Determine the (x, y) coordinate at the center of the cell enclosing the given text.  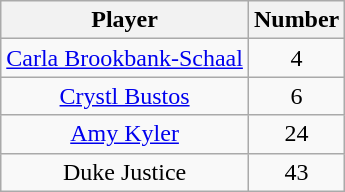
Duke Justice (125, 172)
4 (296, 58)
Player (125, 20)
43 (296, 172)
Carla Brookbank-Schaal (125, 58)
6 (296, 96)
Crystl Bustos (125, 96)
Amy Kyler (125, 134)
Number (296, 20)
24 (296, 134)
